Determine the [x, y] coordinate at the center of the cell enclosing the given text.  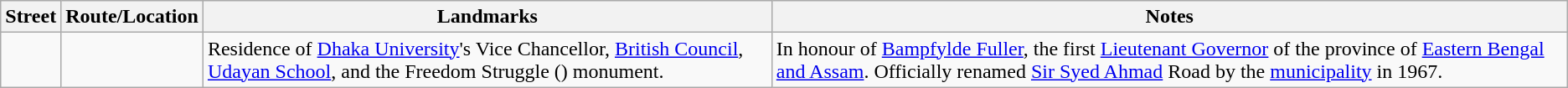
Residence of Dhaka University's Vice Chancellor, British Council, Udayan School, and the Freedom Struggle () monument. [487, 60]
Route/Location [132, 17]
Landmarks [487, 17]
Street [31, 17]
Notes [1169, 17]
